Provide the (X, Y) coordinate of the cell's center where the given text is located.  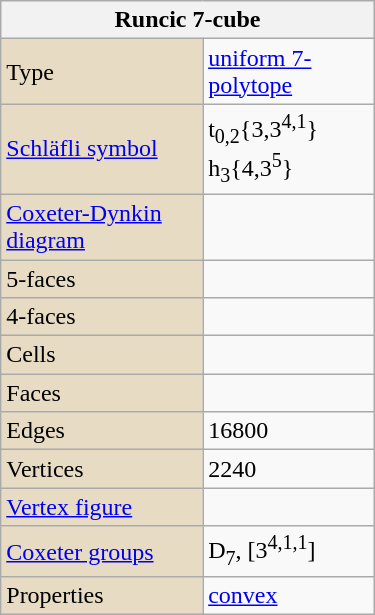
Type (102, 72)
Vertices (102, 469)
Faces (102, 393)
16800 (289, 431)
D7, [34,1,1] (289, 552)
5-faces (102, 279)
Edges (102, 431)
4-faces (102, 317)
Coxeter groups (102, 552)
2240 (289, 469)
Vertex figure (102, 507)
Cells (102, 355)
convex (289, 596)
uniform 7-polytope (289, 72)
t0,2{3,34,1}h3{4,35} (289, 150)
Coxeter-Dynkin diagram (102, 226)
Properties (102, 596)
Schläfli symbol (102, 150)
Runcic 7-cube (188, 20)
